From the cell containing the given text, extract its center point as [X, Y] coordinate. 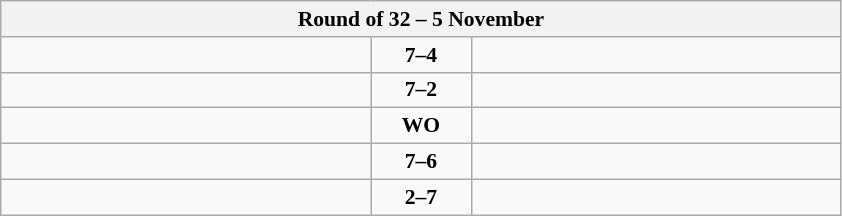
7–2 [421, 90]
2–7 [421, 197]
7–6 [421, 162]
Round of 32 – 5 November [421, 19]
7–4 [421, 55]
WO [421, 126]
